Provide the [x, y] coordinate of the cell's center where the given text is located.  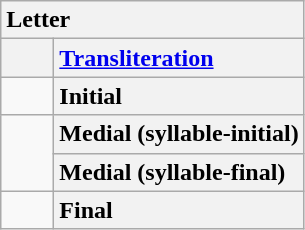
Letter [152, 20]
Medial (syllable-final) [179, 172]
Final [179, 210]
Transliteration [179, 58]
Medial (syllable-initial) [179, 134]
Initial [179, 96]
